Capture the cell that displays the provided text and extract its (x, y) central coordinate. 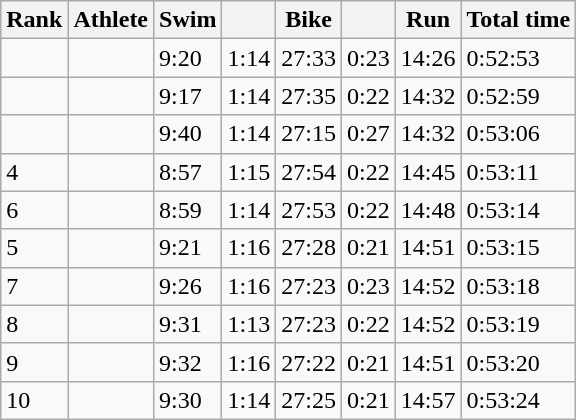
0:53:19 (518, 324)
14:57 (428, 400)
14:26 (428, 58)
9 (34, 362)
0:53:20 (518, 362)
9:31 (188, 324)
8 (34, 324)
10 (34, 400)
14:48 (428, 210)
0:53:15 (518, 248)
9:20 (188, 58)
27:25 (309, 400)
Swim (188, 20)
5 (34, 248)
1:13 (249, 324)
0:53:24 (518, 400)
8:57 (188, 172)
9:17 (188, 96)
0:52:53 (518, 58)
27:28 (309, 248)
27:15 (309, 134)
27:22 (309, 362)
9:26 (188, 286)
0:27 (368, 134)
4 (34, 172)
Bike (309, 20)
0:53:06 (518, 134)
0:53:11 (518, 172)
Athlete (111, 20)
9:30 (188, 400)
27:35 (309, 96)
Total time (518, 20)
8:59 (188, 210)
6 (34, 210)
Rank (34, 20)
0:52:59 (518, 96)
Run (428, 20)
27:33 (309, 58)
27:53 (309, 210)
27:54 (309, 172)
9:21 (188, 248)
9:40 (188, 134)
7 (34, 286)
0:53:18 (518, 286)
0:53:14 (518, 210)
9:32 (188, 362)
14:45 (428, 172)
1:15 (249, 172)
